Detect which cell encompasses the target text, then output its (x, y) center coordinate. 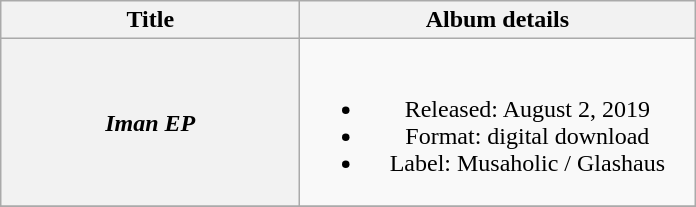
Iman EP (150, 122)
Album details (498, 20)
Title (150, 20)
Released: August 2, 2019Format: digital downloadLabel: Musaholic / Glashaus (498, 122)
